Return the (X, Y) coordinate for the center point of the cell that contains the specified text.  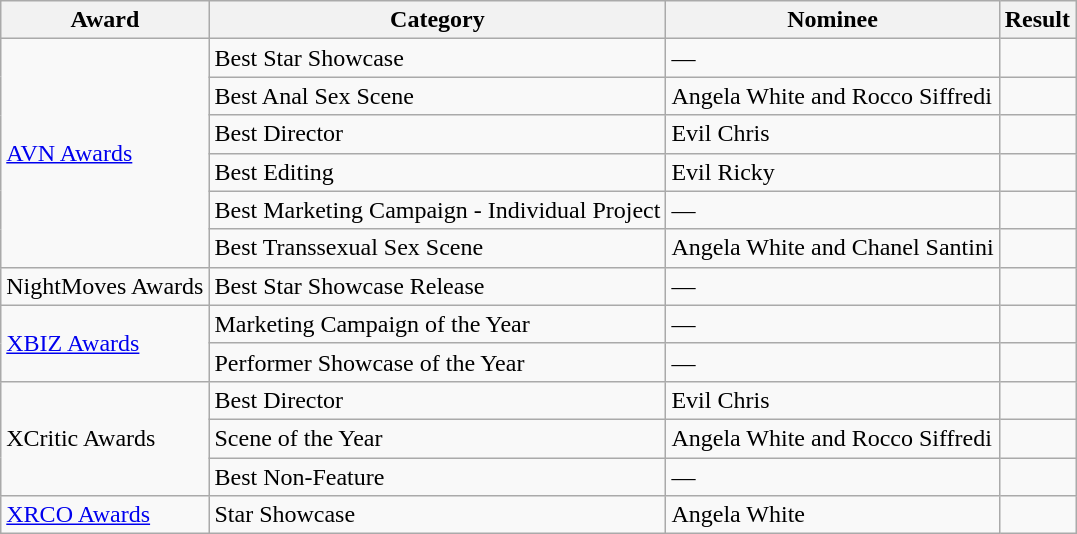
Best Transsexual Sex Scene (438, 248)
Best Editing (438, 172)
Star Showcase (438, 515)
Category (438, 20)
AVN Awards (105, 153)
Best Star Showcase (438, 58)
Angela White (832, 515)
XBIZ Awards (105, 343)
Scene of the Year (438, 438)
XRCO Awards (105, 515)
XCritic Awards (105, 438)
Best Anal Sex Scene (438, 96)
Nominee (832, 20)
Angela White and Chanel Santini (832, 248)
NightMoves Awards (105, 286)
Best Marketing Campaign - Individual Project (438, 210)
Marketing Campaign of the Year (438, 324)
Result (1037, 20)
Best Non-Feature (438, 477)
Best Star Showcase Release (438, 286)
Performer Showcase of the Year (438, 362)
Evil Ricky (832, 172)
Award (105, 20)
